For the text-containing cell, return its midpoint in [X, Y] coordinate format. 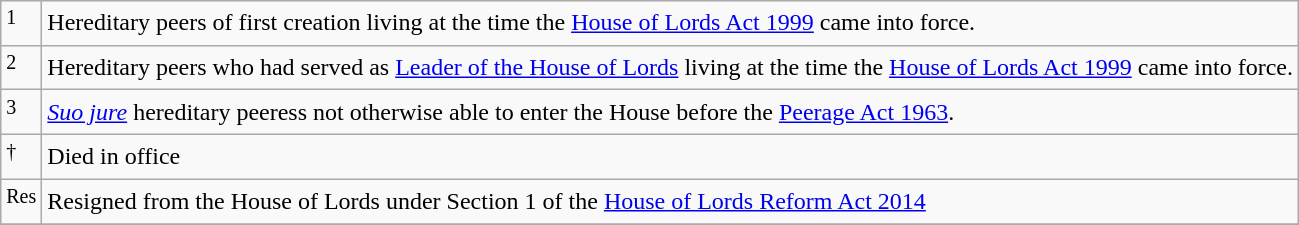
1 [22, 24]
Suo jure hereditary peeress not otherwise able to enter the House before the Peerage Act 1963. [670, 112]
Hereditary peers who had served as Leader of the House of Lords living at the time the House of Lords Act 1999 came into force. [670, 68]
2 [22, 68]
Resigned from the House of Lords under Section 1 of the House of Lords Reform Act 2014 [670, 202]
Res [22, 202]
Died in office [670, 156]
3 [22, 112]
Hereditary peers of first creation living at the time the House of Lords Act 1999 came into force. [670, 24]
† [22, 156]
